Search for the cell housing the specified text and yield its (X, Y) center coordinate. 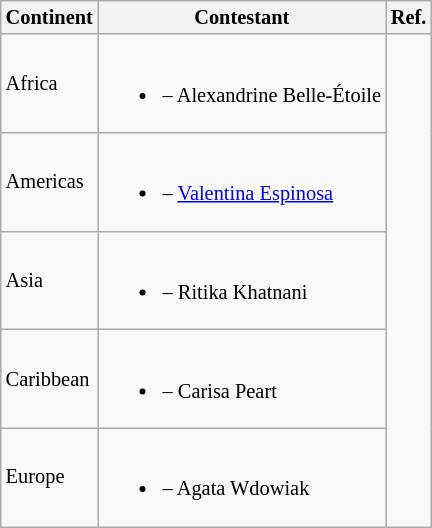
Europe (50, 477)
Ref. (408, 17)
Continent (50, 17)
– Agata Wdowiak (242, 477)
Caribbean (50, 378)
– Ritika Khatnani (242, 280)
Asia (50, 280)
Contestant (242, 17)
Americas (50, 181)
– Valentina Espinosa (242, 181)
– Carisa Peart (242, 378)
Africa (50, 83)
– Alexandrine Belle-Étoile (242, 83)
